For the text-containing cell, return its midpoint in [x, y] coordinate format. 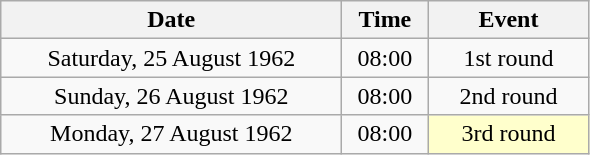
Date [172, 20]
1st round [508, 58]
Time [385, 20]
Sunday, 26 August 1962 [172, 96]
2nd round [508, 96]
3rd round [508, 134]
Monday, 27 August 1962 [172, 134]
Event [508, 20]
Saturday, 25 August 1962 [172, 58]
